Search for the cell housing the specified text and yield its [x, y] center coordinate. 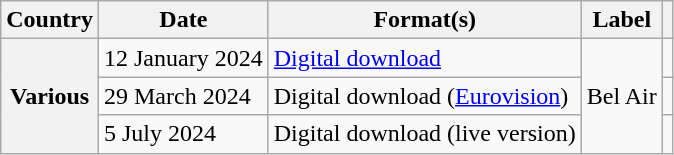
5 July 2024 [183, 134]
Format(s) [424, 20]
29 March 2024 [183, 96]
Digital download [424, 58]
Bel Air [622, 96]
Label [622, 20]
Country [50, 20]
Digital download (live version) [424, 134]
Date [183, 20]
Various [50, 96]
Digital download (Eurovision) [424, 96]
12 January 2024 [183, 58]
